From the cell containing the given text, extract its center point as (x, y) coordinate. 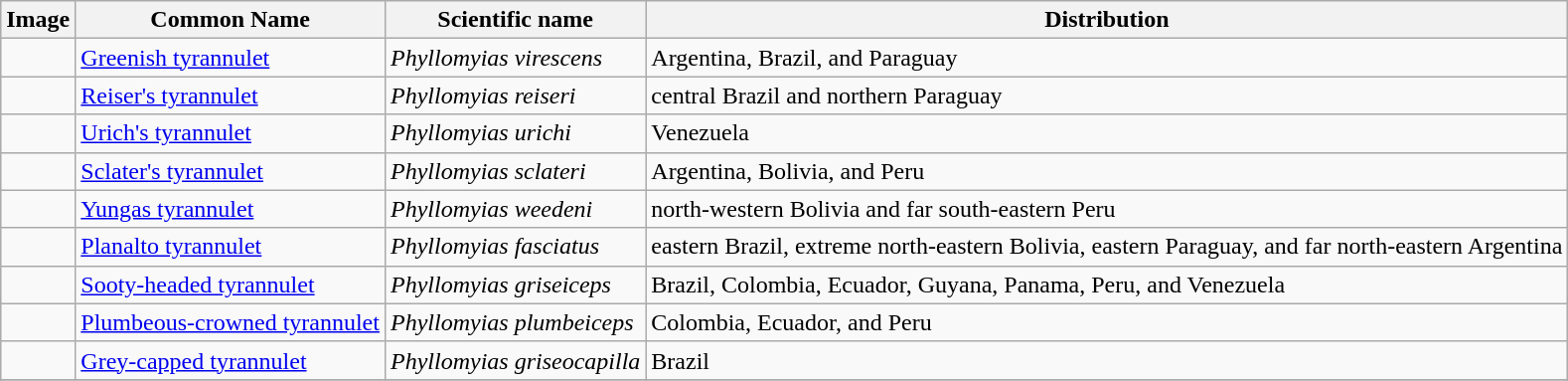
Urich's tyrannulet (231, 133)
Phyllomyias griseiceps (515, 285)
Greenish tyrannulet (231, 58)
Argentina, Brazil, and Paraguay (1107, 58)
Phyllomyias sclateri (515, 171)
Argentina, Bolivia, and Peru (1107, 171)
eastern Brazil, extreme north-eastern Bolivia, eastern Paraguay, and far north-eastern Argentina (1107, 247)
Venezuela (1107, 133)
Image (38, 20)
Brazil (1107, 360)
Brazil, Colombia, Ecuador, Guyana, Panama, Peru, and Venezuela (1107, 285)
Plumbeous-crowned tyrannulet (231, 322)
Sooty-headed tyrannulet (231, 285)
Yungas tyrannulet (231, 209)
Reiser's tyrannulet (231, 95)
Phyllomyias urichi (515, 133)
Phyllomyias weedeni (515, 209)
Phyllomyias reiseri (515, 95)
Phyllomyias plumbeiceps (515, 322)
Colombia, Ecuador, and Peru (1107, 322)
Sclater's tyrannulet (231, 171)
Phyllomyias virescens (515, 58)
Scientific name (515, 20)
Phyllomyias griseocapilla (515, 360)
Phyllomyias fasciatus (515, 247)
Common Name (231, 20)
north-western Bolivia and far south-eastern Peru (1107, 209)
Grey-capped tyrannulet (231, 360)
central Brazil and northern Paraguay (1107, 95)
Distribution (1107, 20)
Planalto tyrannulet (231, 247)
